Return the [X, Y] coordinate for the center point of the cell that contains the specified text.  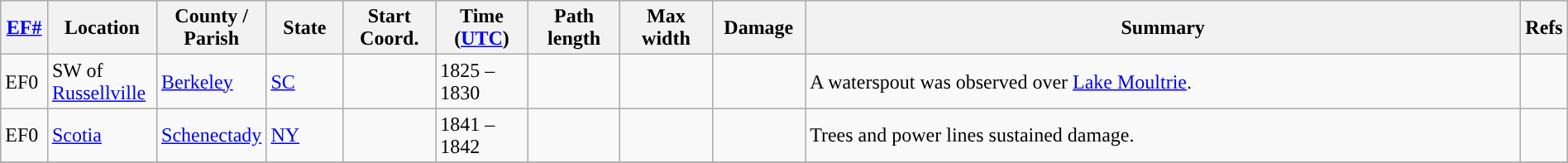
Path length [574, 28]
Trees and power lines sustained damage. [1163, 136]
Time (UTC) [482, 28]
Berkeley [212, 81]
Schenectady [212, 136]
SW of Russellville [102, 81]
SC [304, 81]
Refs [1545, 28]
1841 – 1842 [482, 136]
County / Parish [212, 28]
NY [304, 136]
Scotia [102, 136]
1825 – 1830 [482, 81]
Summary [1163, 28]
Damage [759, 28]
Location [102, 28]
Start Coord. [390, 28]
State [304, 28]
EF# [25, 28]
Max width [667, 28]
A waterspout was observed over Lake Moultrie. [1163, 81]
